Capture the cell that displays the provided text and extract its [x, y] central coordinate. 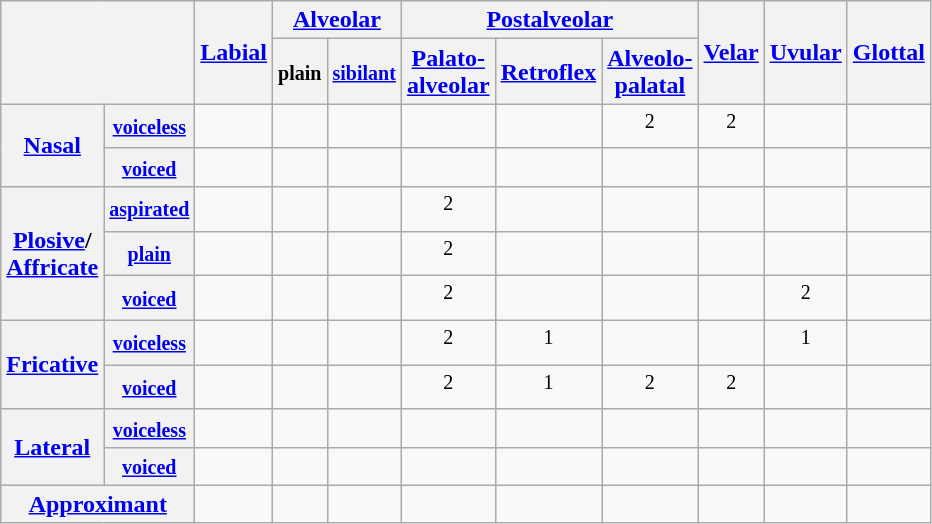
Fricative [52, 364]
Alveolo-palatal [650, 72]
Lateral [52, 447]
Alveolar [338, 20]
Uvular [806, 52]
sibilant [364, 72]
Plosive/Affricate [52, 253]
Glottal [888, 52]
Palato-alveolar [448, 72]
Labial [234, 52]
Nasal [52, 146]
aspirated [150, 208]
Approximant [98, 504]
Retroflex [548, 72]
Postalveolar [550, 20]
Velar [731, 52]
